Determine the [X, Y] coordinate at the center of the cell enclosing the given text.  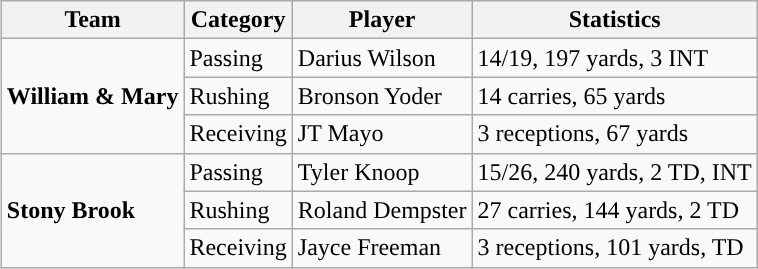
JT Mayo [382, 134]
Team [92, 20]
3 receptions, 101 yards, TD [614, 248]
William & Mary [92, 96]
14 carries, 65 yards [614, 96]
Category [238, 20]
Darius Wilson [382, 58]
14/19, 197 yards, 3 INT [614, 58]
Stony Brook [92, 210]
27 carries, 144 yards, 2 TD [614, 210]
Bronson Yoder [382, 96]
Player [382, 20]
Tyler Knoop [382, 172]
3 receptions, 67 yards [614, 134]
Roland Dempster [382, 210]
Jayce Freeman [382, 248]
Statistics [614, 20]
15/26, 240 yards, 2 TD, INT [614, 172]
